Scan for the cell matching the given text and deliver its (X, Y) coordinate at center. 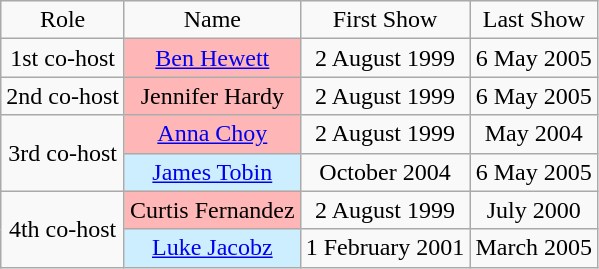
4th co-host (63, 229)
2nd co-host (63, 96)
Jennifer Hardy (212, 96)
1st co-host (63, 58)
October 2004 (385, 172)
First Show (385, 20)
Luke Jacobz (212, 248)
Last Show (534, 20)
July 2000 (534, 210)
Ben Hewett (212, 58)
March 2005 (534, 248)
May 2004 (534, 134)
James Tobin (212, 172)
Name (212, 20)
Anna Choy (212, 134)
3rd co-host (63, 153)
Role (63, 20)
Curtis Fernandez (212, 210)
1 February 2001 (385, 248)
